Output the [x, y] coordinate of the center of the cell containing the given text.  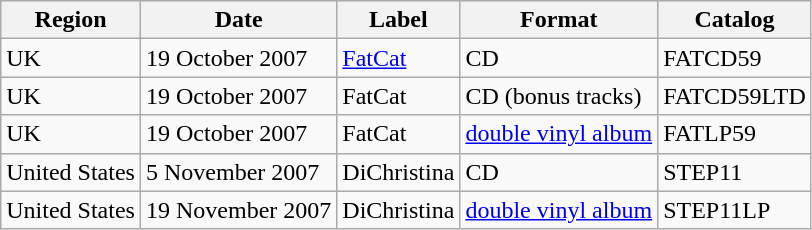
STEP11 [735, 172]
19 November 2007 [238, 210]
FATLP59 [735, 134]
5 November 2007 [238, 172]
Catalog [735, 20]
STEP11LP [735, 210]
Date [238, 20]
Format [559, 20]
CD (bonus tracks) [559, 96]
FATCD59 [735, 58]
FATCD59LTD [735, 96]
Region [71, 20]
Label [398, 20]
